Provide the [x, y] coordinate of the cell's center where the given text is located.  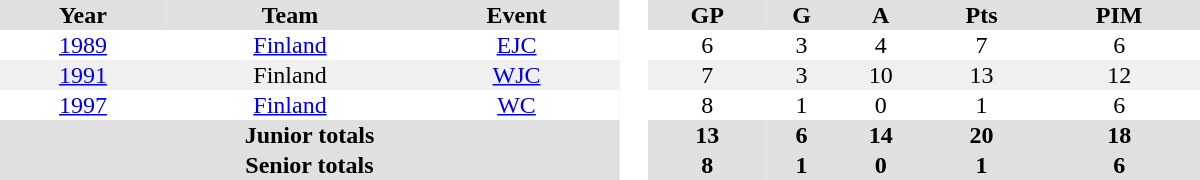
Event [516, 15]
1991 [83, 75]
1989 [83, 45]
14 [881, 135]
4 [881, 45]
1997 [83, 105]
EJC [516, 45]
Team [290, 15]
PIM [1119, 15]
18 [1119, 135]
Junior totals [310, 135]
Year [83, 15]
10 [881, 75]
G [801, 15]
Pts [982, 15]
WJC [516, 75]
WC [516, 105]
12 [1119, 75]
Senior totals [310, 165]
A [881, 15]
GP [707, 15]
20 [982, 135]
